Find where the given text appears and provide that cell's center as [X, Y] coordinate. 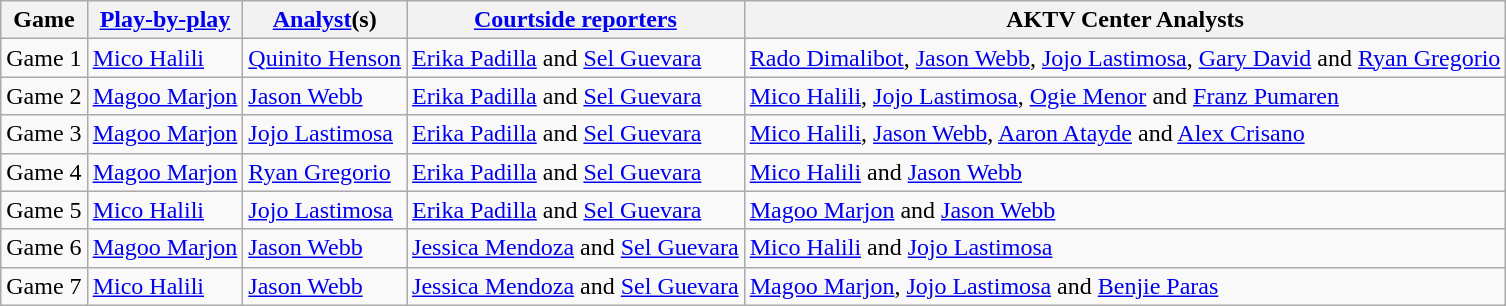
Game 2 [44, 96]
Quinito Henson [325, 58]
Game 4 [44, 172]
Courtside reporters [576, 20]
Mico Halili and Jojo Lastimosa [1125, 248]
Game 7 [44, 286]
Mico Halili, Jason Webb, Aaron Atayde and Alex Crisano [1125, 134]
Play-by-play [165, 20]
Rado Dimalibot, Jason Webb, Jojo Lastimosa, Gary David and Ryan Gregorio [1125, 58]
Game 1 [44, 58]
Game 6 [44, 248]
Game [44, 20]
AKTV Center Analysts [1125, 20]
Analyst(s) [325, 20]
Ryan Gregorio [325, 172]
Mico Halili and Jason Webb [1125, 172]
Magoo Marjon, Jojo Lastimosa and Benjie Paras [1125, 286]
Magoo Marjon and Jason Webb [1125, 210]
Game 3 [44, 134]
Mico Halili, Jojo Lastimosa, Ogie Menor and Franz Pumaren [1125, 96]
Game 5 [44, 210]
